Return the (X, Y) coordinate for the center point of the cell that contains the specified text.  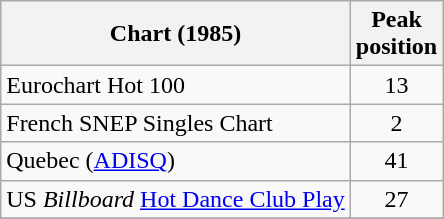
Peakposition (396, 34)
Quebec (ADISQ) (176, 161)
Chart (1985) (176, 34)
41 (396, 161)
Eurochart Hot 100 (176, 85)
27 (396, 199)
2 (396, 123)
US Billboard Hot Dance Club Play (176, 199)
13 (396, 85)
French SNEP Singles Chart (176, 123)
